Pinpoint the cell where the given text exists, returning its [x, y] midpoint coordinate. 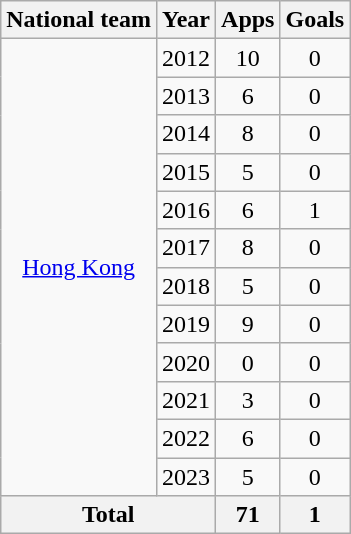
National team [79, 20]
2013 [186, 96]
2017 [186, 248]
2012 [186, 58]
Goals [315, 20]
2020 [186, 362]
71 [248, 515]
9 [248, 324]
2019 [186, 324]
Apps [248, 20]
2023 [186, 477]
Year [186, 20]
2016 [186, 210]
10 [248, 58]
2014 [186, 134]
2022 [186, 438]
2021 [186, 400]
Total [108, 515]
2018 [186, 286]
2015 [186, 172]
Hong Kong [79, 268]
3 [248, 400]
